Extract the (X, Y) coordinate from the center of the cell holding the provided text.  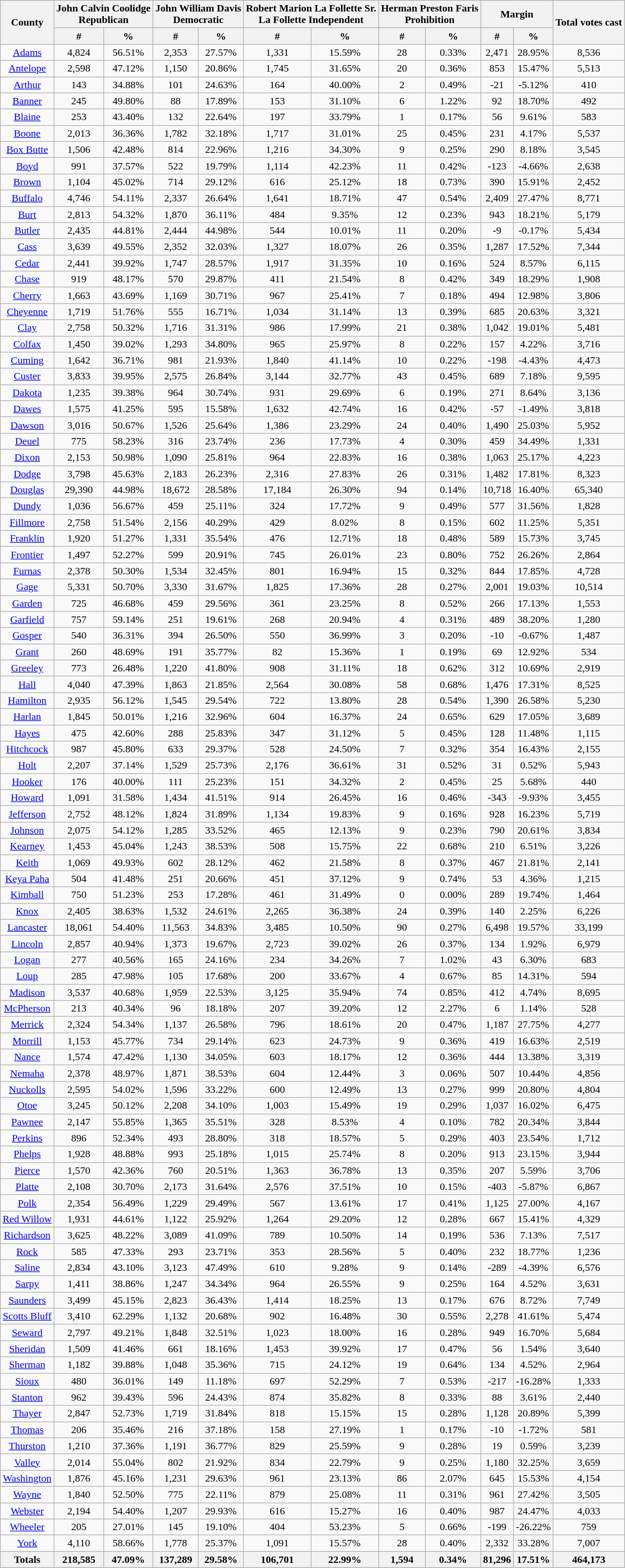
629 (497, 717)
3,944 (589, 1154)
1,570 (79, 1170)
316 (176, 441)
689 (497, 376)
38.63% (128, 911)
12.44% (345, 1073)
197 (277, 117)
31.89% (221, 814)
3,455 (589, 798)
410 (589, 85)
8.57% (534, 263)
1,137 (176, 1025)
26.26% (534, 555)
Morrill (27, 1041)
3,631 (589, 1284)
11.18% (221, 1381)
5,331 (79, 587)
43.10% (128, 1268)
354 (497, 749)
22.11% (221, 1494)
3,239 (589, 1446)
3,319 (589, 1057)
1,207 (176, 1511)
Banner (27, 101)
8.64% (534, 393)
106,701 (277, 1559)
2,797 (79, 1333)
1,036 (79, 506)
3,123 (176, 1268)
507 (497, 1073)
38.86% (128, 1284)
Keya Paha (27, 879)
50.30% (128, 571)
15.59% (345, 52)
3.61% (534, 1397)
Thurston (27, 1446)
16.23% (534, 814)
1,236 (589, 1251)
41.51% (221, 798)
Dawes (27, 409)
25.83% (221, 733)
1,247 (176, 1284)
1,848 (176, 1333)
18.17% (345, 1057)
1,920 (79, 539)
29.93% (221, 1511)
1,090 (176, 457)
51.23% (128, 895)
802 (176, 1462)
1,285 (176, 830)
42.36% (128, 1170)
153 (277, 101)
30.70% (128, 1187)
685 (497, 312)
28.56% (345, 1251)
589 (497, 539)
-1.49% (534, 409)
35.82% (345, 1397)
1,003 (277, 1106)
19.74% (534, 895)
32.25% (534, 1462)
6.30% (534, 960)
28.12% (221, 863)
17.72% (345, 506)
1,187 (497, 1025)
26.48% (128, 668)
56.51% (128, 52)
12.92% (534, 652)
1,048 (176, 1365)
494 (497, 295)
81,296 (497, 1559)
Herman Preston FarisProhibition (430, 14)
1,747 (176, 263)
8,525 (589, 684)
20.51% (221, 1170)
41.61% (534, 1316)
31.84% (221, 1413)
6,498 (497, 927)
Merrick (27, 1025)
1,132 (176, 1316)
27.75% (534, 1025)
58.23% (128, 441)
999 (497, 1089)
962 (79, 1397)
48.69% (128, 652)
35.51% (221, 1122)
Thayer (27, 1413)
2,194 (79, 1511)
36.01% (128, 1381)
36.31% (128, 636)
37.51% (345, 1187)
555 (176, 312)
2,014 (79, 1462)
42.74% (345, 409)
0.73% (453, 182)
27.19% (345, 1430)
18.07% (345, 247)
39.88% (128, 1365)
33.67% (345, 976)
16.43% (534, 749)
3,689 (589, 717)
232 (497, 1251)
101 (176, 85)
25.59% (345, 1446)
1,632 (277, 409)
52.73% (128, 1413)
22.53% (221, 992)
1,959 (176, 992)
206 (79, 1430)
-26.22% (534, 1527)
Saunders (27, 1300)
7,007 (589, 1543)
17.81% (534, 474)
Douglas (27, 490)
54.34% (128, 1025)
1,390 (497, 700)
15.57% (345, 1543)
3,640 (589, 1349)
37.12% (345, 879)
0 (402, 895)
York (27, 1543)
48.88% (128, 1154)
5,943 (589, 765)
12.49% (345, 1089)
158 (277, 1430)
26.50% (221, 636)
15.53% (534, 1478)
21 (402, 328)
52.27% (128, 555)
26.55% (345, 1284)
50.98% (128, 457)
3,485 (277, 927)
21.58% (345, 863)
17.73% (345, 441)
17.52% (534, 247)
Kearney (27, 846)
12.98% (534, 295)
47.12% (128, 69)
128 (497, 733)
1,235 (79, 393)
0.64% (453, 1365)
-0.17% (534, 231)
347 (277, 733)
1,182 (79, 1365)
534 (589, 652)
14 (402, 1235)
22 (402, 846)
2,155 (589, 749)
4,223 (589, 457)
2,847 (79, 1413)
814 (176, 149)
74 (402, 992)
-343 (497, 798)
2,176 (277, 765)
1,876 (79, 1478)
18.57% (345, 1138)
45.04% (128, 846)
34.32% (345, 782)
15.27% (345, 1511)
8.02% (345, 522)
Hitchcock (27, 749)
3,834 (589, 830)
4,473 (589, 360)
931 (277, 393)
2,452 (589, 182)
26.84% (221, 376)
42.48% (128, 149)
53 (497, 879)
277 (79, 960)
2,405 (79, 911)
-16.28% (534, 1381)
467 (497, 863)
16.71% (221, 312)
58.66% (128, 1543)
47.98% (128, 976)
15.49% (345, 1106)
2,564 (277, 684)
19.10% (221, 1527)
Totals (27, 1559)
4,277 (589, 1025)
25.37% (221, 1543)
8,536 (589, 52)
412 (497, 992)
759 (589, 1527)
1,122 (176, 1219)
13.38% (534, 1057)
2,834 (79, 1268)
34.83% (221, 927)
2,864 (589, 555)
0.00% (453, 895)
Dundy (27, 506)
782 (497, 1122)
3,226 (589, 846)
41.80% (221, 668)
10,718 (497, 490)
50.70% (128, 587)
1,712 (589, 1138)
2,857 (79, 943)
26.01% (345, 555)
36.71% (128, 360)
465 (277, 830)
1,464 (589, 895)
Hall (27, 684)
-4.39% (534, 1268)
John Calvin CoolidgeRepublican (103, 14)
20.86% (221, 69)
31.31% (221, 328)
29.63% (221, 1478)
0.55% (453, 1316)
Blaine (27, 117)
1,745 (277, 69)
1,293 (176, 344)
17.89% (221, 101)
Stanton (27, 1397)
23.25% (345, 603)
-21 (497, 85)
15.47% (534, 69)
2,435 (79, 231)
90 (402, 927)
20.94% (345, 619)
1,917 (277, 263)
5,481 (589, 328)
697 (277, 1381)
1,042 (497, 328)
20.80% (534, 1089)
361 (277, 603)
15.15% (345, 1413)
36.78% (345, 1170)
151 (277, 782)
29.87% (221, 279)
404 (277, 1527)
23.13% (345, 1478)
818 (277, 1413)
35.54% (221, 539)
1,327 (277, 247)
0.53% (453, 1381)
3,706 (589, 1170)
Boyd (27, 166)
54.32% (128, 214)
51.27% (128, 539)
20.61% (534, 830)
464,173 (589, 1559)
18.70% (534, 101)
524 (497, 263)
17.28% (221, 895)
23 (402, 555)
1,125 (497, 1203)
444 (497, 1057)
218,585 (79, 1559)
Colfax (27, 344)
39.38% (128, 393)
18.71% (345, 198)
18,672 (176, 490)
1,782 (176, 133)
69 (497, 652)
0.41% (453, 1203)
1,333 (589, 1381)
-9.93% (534, 798)
4,728 (589, 571)
489 (497, 619)
1,497 (79, 555)
3,499 (79, 1300)
50.01% (128, 717)
191 (176, 652)
Saline (27, 1268)
15.41% (534, 1219)
1,130 (176, 1057)
27.00% (534, 1203)
6,979 (589, 943)
Scotts Bluff (27, 1316)
8,323 (589, 474)
-198 (497, 360)
27.01% (128, 1527)
623 (277, 1041)
16.70% (534, 1333)
Polk (27, 1203)
23.15% (534, 1154)
50.32% (128, 328)
2,440 (589, 1397)
5,474 (589, 1316)
599 (176, 555)
2,575 (176, 376)
2,723 (277, 943)
750 (79, 895)
29.20% (345, 1219)
3,016 (79, 425)
Greeley (27, 668)
949 (497, 1333)
2,638 (589, 166)
645 (497, 1478)
28.80% (221, 1138)
18.25% (345, 1300)
Lincoln (27, 943)
6.51% (534, 846)
2.25% (534, 911)
4,746 (79, 198)
3,125 (277, 992)
50.67% (128, 425)
0.62% (453, 668)
5,179 (589, 214)
0.06% (453, 1073)
19.03% (534, 587)
49.93% (128, 863)
2,964 (589, 1365)
36.61% (345, 765)
5,719 (589, 814)
1,128 (497, 1413)
Boone (27, 133)
Margin (517, 14)
Cedar (27, 263)
290 (497, 149)
1,506 (79, 149)
29.58% (221, 1559)
394 (176, 636)
1,034 (277, 312)
8,695 (589, 992)
Wheeler (27, 1527)
15.91% (534, 182)
1,663 (79, 295)
17.99% (345, 328)
34.34% (221, 1284)
3,545 (589, 149)
19.83% (345, 814)
-403 (497, 1187)
143 (79, 85)
17.51% (534, 1559)
Robert Marion La Follette Sr.La Follette Independent (311, 14)
Hamilton (27, 700)
25.08% (345, 1494)
328 (277, 1122)
-5.87% (534, 1187)
18.18% (221, 1009)
1,482 (497, 474)
54.02% (128, 1089)
Jefferson (27, 814)
288 (176, 733)
47.33% (128, 1251)
22.96% (221, 149)
Sarpy (27, 1284)
13.61% (345, 1203)
4.22% (534, 344)
1.22% (453, 101)
0.48% (453, 539)
9.28% (345, 1268)
10,514 (589, 587)
Howard (27, 798)
324 (277, 506)
17.13% (534, 603)
752 (497, 555)
5,537 (589, 133)
36.77% (221, 1446)
661 (176, 1349)
10.01% (345, 231)
801 (277, 571)
55.85% (128, 1122)
714 (176, 182)
3,321 (589, 312)
1,487 (589, 636)
39.20% (345, 1009)
30.71% (221, 295)
1.54% (534, 1349)
1,526 (176, 425)
3,745 (589, 539)
-5.12% (534, 85)
2,156 (176, 522)
24.43% (221, 1397)
28.57% (221, 263)
1,023 (277, 1333)
476 (277, 539)
48.97% (128, 1073)
21.92% (221, 1462)
3,410 (79, 1316)
16.48% (345, 1316)
48.22% (128, 1235)
24.16% (221, 960)
8.53% (345, 1122)
42.23% (345, 166)
2,108 (79, 1187)
21.54% (345, 279)
790 (497, 830)
92 (497, 101)
37.57% (128, 166)
2,013 (79, 133)
1,280 (589, 619)
176 (79, 782)
9,595 (589, 376)
40.29% (221, 522)
132 (176, 117)
31.49% (345, 895)
967 (277, 295)
0.74% (453, 879)
676 (497, 1300)
0.59% (534, 1446)
928 (497, 814)
1,845 (79, 717)
Cherry (27, 295)
-123 (497, 166)
594 (589, 976)
8,771 (589, 198)
25.11% (221, 506)
21.81% (534, 863)
318 (277, 1138)
6,475 (589, 1106)
Lancaster (27, 927)
508 (277, 846)
943 (497, 214)
35.46% (128, 1430)
30.74% (221, 393)
4,167 (589, 1203)
23.74% (221, 441)
15.58% (221, 409)
2,316 (277, 474)
3,716 (589, 344)
23.29% (345, 425)
1,828 (589, 506)
26.45% (345, 798)
12.13% (345, 830)
2,353 (176, 52)
41.14% (345, 360)
34.30% (345, 149)
919 (79, 279)
2,441 (79, 263)
25.73% (221, 765)
36.43% (221, 1300)
Clay (27, 328)
3,245 (79, 1106)
2,598 (79, 69)
19.67% (221, 943)
965 (277, 344)
11,563 (176, 927)
5,513 (589, 69)
981 (176, 360)
3,625 (79, 1235)
1,104 (79, 182)
29.14% (221, 1041)
24.61% (221, 911)
353 (277, 1251)
2,576 (277, 1187)
1,529 (176, 765)
Franklin (27, 539)
McPherson (27, 1009)
2,471 (497, 52)
1,114 (277, 166)
25.41% (345, 295)
0.66% (453, 1527)
1,476 (497, 684)
600 (277, 1089)
25.12% (345, 182)
0.10% (453, 1122)
993 (176, 1154)
34.10% (221, 1106)
411 (277, 279)
Buffalo (27, 198)
268 (277, 619)
266 (497, 603)
33,199 (589, 927)
2,183 (176, 474)
0.30% (453, 441)
22.83% (345, 457)
47.09% (128, 1559)
200 (277, 976)
Knox (27, 911)
31.10% (345, 101)
2,075 (79, 830)
683 (589, 960)
0.18% (453, 295)
29.56% (221, 603)
1,778 (176, 1543)
18.29% (534, 279)
2.07% (453, 1478)
2,147 (79, 1122)
49.80% (128, 101)
Arthur (27, 85)
Burt (27, 214)
24.73% (345, 1041)
Antelope (27, 69)
2,265 (277, 911)
1,575 (79, 409)
0.85% (453, 992)
20.89% (534, 1413)
16.37% (345, 717)
722 (277, 700)
23.71% (221, 1251)
1,545 (176, 700)
3,806 (589, 295)
14.31% (534, 976)
26.23% (221, 474)
17.05% (534, 717)
285 (79, 976)
540 (79, 636)
41.09% (221, 1235)
Holt (27, 765)
34.49% (534, 441)
26.64% (221, 198)
581 (589, 1430)
451 (277, 879)
544 (277, 231)
Nuckolls (27, 1089)
1,169 (176, 295)
34.80% (221, 344)
52.34% (128, 1138)
35.94% (345, 992)
1.02% (453, 960)
38.20% (534, 619)
42.60% (128, 733)
56.67% (128, 506)
1,574 (79, 1057)
1,931 (79, 1219)
85 (497, 976)
16.02% (534, 1106)
879 (277, 1494)
19.79% (221, 166)
149 (176, 1381)
Keith (27, 863)
1,191 (176, 1446)
54.12% (128, 830)
Adams (27, 52)
0.46% (453, 798)
33.22% (221, 1089)
440 (589, 782)
2,001 (497, 587)
1,553 (589, 603)
4,804 (589, 1089)
17,184 (277, 490)
1.92% (534, 943)
37.18% (221, 1430)
20.34% (534, 1122)
991 (79, 166)
4,329 (589, 1219)
52.50% (128, 1494)
796 (277, 1025)
Wayne (27, 1494)
20.91% (221, 555)
31.67% (221, 587)
43.40% (128, 117)
Platte (27, 1187)
2,813 (79, 214)
29.69% (345, 393)
27.83% (345, 474)
49.55% (128, 247)
86 (402, 1478)
1,594 (402, 1559)
31.35% (345, 263)
2,444 (176, 231)
9.61% (534, 117)
58 (402, 684)
2,595 (79, 1089)
2,324 (79, 1025)
3,798 (79, 474)
25.18% (221, 1154)
603 (277, 1057)
Harlan (27, 717)
29.37% (221, 749)
Chase (27, 279)
49.21% (128, 1333)
0.67% (453, 976)
31.01% (345, 133)
734 (176, 1041)
Garden (27, 603)
2,409 (497, 198)
1,642 (79, 360)
82 (277, 652)
567 (277, 1203)
896 (79, 1138)
913 (497, 1154)
Loup (27, 976)
25.74% (345, 1154)
1,264 (277, 1219)
577 (497, 506)
231 (497, 133)
1,596 (176, 1089)
105 (176, 976)
48.12% (128, 814)
Sioux (27, 1381)
Cass (27, 247)
45.80% (128, 749)
1,871 (176, 1073)
County (27, 22)
216 (176, 1430)
1,373 (176, 943)
40.56% (128, 960)
18,061 (79, 927)
47.42% (128, 1057)
45.77% (128, 1041)
65,340 (589, 490)
27.42% (534, 1494)
3,330 (176, 587)
1,411 (79, 1284)
22.99% (345, 1559)
550 (277, 636)
62.29% (128, 1316)
44.61% (128, 1219)
1,220 (176, 668)
4.74% (534, 992)
56.49% (128, 1203)
33.79% (345, 117)
Box Butte (27, 149)
4.36% (534, 879)
7,749 (589, 1300)
773 (79, 668)
25.81% (221, 457)
15.75% (345, 846)
725 (79, 603)
40.94% (128, 943)
40.68% (128, 992)
2,935 (79, 700)
Nemaha (27, 1073)
1,928 (79, 1154)
-4.66% (534, 166)
585 (79, 1251)
7.13% (534, 1235)
18.00% (345, 1333)
Perkins (27, 1138)
18.21% (534, 214)
633 (176, 749)
157 (497, 344)
349 (497, 279)
Nance (27, 1057)
5,684 (589, 1333)
844 (497, 571)
1,180 (497, 1462)
Washington (27, 1478)
3,537 (79, 992)
13.80% (345, 700)
3,844 (589, 1122)
5,952 (589, 425)
Seward (27, 1333)
2,519 (589, 1041)
30.08% (345, 684)
908 (277, 668)
25.03% (534, 425)
Fillmore (27, 522)
2,278 (497, 1316)
22.79% (345, 1462)
18.16% (221, 1349)
24.47% (534, 1511)
34.88% (128, 85)
1,231 (176, 1478)
3,144 (277, 376)
54.11% (128, 198)
31.56% (534, 506)
17.31% (534, 684)
0.65% (453, 717)
Gage (27, 587)
1,870 (176, 214)
56.12% (128, 700)
Otoe (27, 1106)
36.38% (345, 911)
41.48% (128, 879)
236 (277, 441)
30 (402, 1316)
1,825 (277, 587)
Dixon (27, 457)
25.17% (534, 457)
2,207 (79, 765)
902 (277, 1316)
45.02% (128, 182)
Phelps (27, 1154)
Total votes cast (589, 22)
2,141 (589, 863)
35.77% (221, 652)
59.14% (128, 619)
Webster (27, 1511)
462 (277, 863)
Richardson (27, 1235)
39.95% (128, 376)
Dawson (27, 425)
32.96% (221, 717)
John William DavisDemocratic (198, 14)
27.57% (221, 52)
15.36% (345, 652)
33.28% (534, 1543)
47.39% (128, 684)
Pierce (27, 1170)
16.63% (534, 1041)
18.61% (345, 1025)
6,115 (589, 263)
16.40% (534, 490)
403 (497, 1138)
17.36% (345, 587)
4,033 (589, 1511)
15.73% (534, 539)
17.85% (534, 571)
1,115 (589, 733)
914 (277, 798)
8.72% (534, 1300)
37.14% (128, 765)
25.64% (221, 425)
31.65% (345, 69)
140 (497, 911)
4.17% (534, 133)
1,153 (79, 1041)
24.12% (345, 1365)
1,229 (176, 1203)
28.95% (534, 52)
715 (277, 1365)
492 (589, 101)
33.52% (221, 830)
19.57% (534, 927)
1,509 (79, 1349)
Furnas (27, 571)
20.63% (534, 312)
2,823 (176, 1300)
5,399 (589, 1413)
2,354 (79, 1203)
21.93% (221, 360)
484 (277, 214)
1,150 (176, 69)
5,230 (589, 700)
36.36% (128, 133)
2.27% (453, 1009)
Frontier (27, 555)
165 (176, 960)
Madison (27, 992)
271 (497, 393)
-217 (497, 1381)
-289 (497, 1268)
-57 (497, 409)
-199 (497, 1527)
51.76% (128, 312)
37.36% (128, 1446)
1,215 (589, 879)
Gosper (27, 636)
47.49% (221, 1268)
789 (277, 1235)
9.35% (345, 214)
3,659 (589, 1462)
Logan (27, 960)
1,716 (176, 328)
583 (589, 117)
32.51% (221, 1333)
2,173 (176, 1187)
Brown (27, 182)
1,863 (176, 684)
2,337 (176, 198)
51.54% (128, 522)
5,434 (589, 231)
44.81% (128, 231)
1.14% (534, 1009)
2,752 (79, 814)
522 (176, 166)
10.44% (534, 1073)
Sheridan (27, 1349)
29.12% (221, 182)
1,534 (176, 571)
31.58% (128, 798)
760 (176, 1170)
-9 (497, 231)
17.68% (221, 976)
Kimball (27, 895)
475 (79, 733)
1,532 (176, 911)
419 (497, 1041)
Grant (27, 652)
1,210 (79, 1446)
Thomas (27, 1430)
4,040 (79, 684)
32.77% (345, 376)
46.68% (128, 603)
5.59% (534, 1170)
461 (277, 895)
31.12% (345, 733)
Hayes (27, 733)
52.29% (345, 1381)
1,490 (497, 425)
1,434 (176, 798)
7.18% (534, 376)
1,365 (176, 1122)
10.69% (534, 668)
1,363 (277, 1170)
213 (79, 1009)
853 (497, 69)
Johnson (27, 830)
47 (402, 198)
-1.72% (534, 1430)
3,639 (79, 247)
504 (79, 879)
1,015 (277, 1154)
29.49% (221, 1203)
29.54% (221, 700)
145 (176, 1527)
1,641 (277, 198)
53.23% (345, 1527)
31.11% (345, 668)
18.77% (534, 1251)
1,717 (277, 133)
Sherman (27, 1365)
137,289 (176, 1559)
40.34% (128, 1009)
Hooker (27, 782)
4,154 (589, 1478)
Red Willow (27, 1219)
3,136 (589, 393)
Dakota (27, 393)
757 (79, 619)
39.43% (128, 1397)
745 (277, 555)
45.16% (128, 1478)
29,390 (79, 490)
1,908 (589, 279)
3,818 (589, 409)
19.01% (534, 328)
21.85% (221, 684)
7,517 (589, 1235)
12.71% (345, 539)
0.34% (453, 1559)
25.97% (345, 344)
205 (79, 1527)
1,824 (176, 814)
-4.43% (534, 360)
6,867 (589, 1187)
6,576 (589, 1268)
312 (497, 668)
1,037 (497, 1106)
7,344 (589, 247)
4,110 (79, 1543)
31.14% (345, 312)
245 (79, 101)
-0.67% (534, 636)
5.68% (534, 782)
111 (176, 782)
1,450 (79, 344)
22.64% (221, 117)
1,063 (497, 457)
43.69% (128, 295)
96 (176, 1009)
24.50% (345, 749)
45.15% (128, 1300)
23.54% (534, 1138)
48.17% (128, 279)
667 (497, 1219)
536 (497, 1235)
25.23% (221, 782)
829 (277, 1446)
289 (497, 895)
2,332 (497, 1543)
55.04% (128, 1462)
36.99% (345, 636)
32.45% (221, 571)
570 (176, 279)
986 (277, 328)
35.36% (221, 1365)
4,824 (79, 52)
260 (79, 652)
45.63% (128, 474)
1,386 (277, 425)
34.26% (345, 960)
31.64% (221, 1187)
2,352 (176, 247)
234 (277, 960)
874 (277, 1397)
1,134 (277, 814)
596 (176, 1397)
Dodge (27, 474)
1,243 (176, 846)
834 (277, 1462)
50.12% (128, 1106)
19.61% (221, 619)
293 (176, 1251)
41.25% (128, 409)
1,069 (79, 863)
20.66% (221, 879)
390 (497, 182)
26.30% (345, 490)
Cuming (27, 360)
2,919 (589, 668)
Rock (27, 1251)
4,856 (589, 1073)
3,833 (79, 376)
5,351 (589, 522)
16.94% (345, 571)
Deuel (27, 441)
11.25% (534, 522)
Custer (27, 376)
6,226 (589, 911)
Butler (27, 231)
3,089 (176, 1235)
Valley (27, 1462)
32.18% (221, 133)
28.58% (221, 490)
36.11% (221, 214)
1,414 (277, 1300)
429 (277, 522)
32.03% (221, 247)
8.18% (534, 149)
1,287 (497, 247)
Cheyenne (27, 312)
Pawnee (27, 1122)
2,153 (79, 457)
24.63% (221, 85)
94 (402, 490)
610 (277, 1268)
27.47% (534, 198)
493 (176, 1138)
2,208 (176, 1106)
41.46% (128, 1349)
3,505 (589, 1494)
595 (176, 409)
25.92% (221, 1219)
34.05% (221, 1057)
Garfield (27, 619)
11.48% (534, 733)
480 (79, 1381)
0.80% (453, 555)
20.68% (221, 1316)
210 (497, 846)
